Provide the (x, y) coordinate of the cell's center where the given text is located.  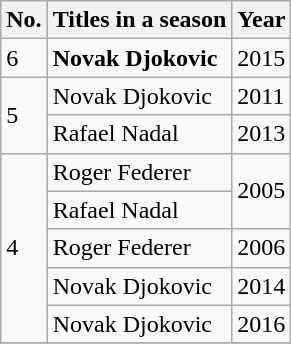
2016 (262, 324)
No. (24, 20)
4 (24, 248)
2015 (262, 58)
Year (262, 20)
2013 (262, 134)
Titles in a season (140, 20)
2006 (262, 248)
2014 (262, 286)
2005 (262, 191)
6 (24, 58)
2011 (262, 96)
5 (24, 115)
